Detect which cell encompasses the target text, then output its (x, y) center coordinate. 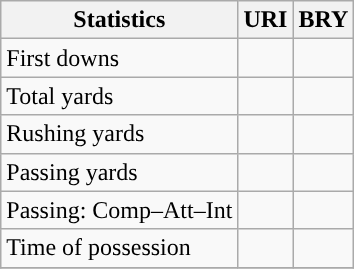
Time of possession (120, 248)
Statistics (120, 20)
Rushing yards (120, 134)
Passing yards (120, 172)
BRY (324, 20)
URI (266, 20)
Passing: Comp–Att–Int (120, 210)
Total yards (120, 96)
First downs (120, 58)
